For the text-containing cell, return its midpoint in [x, y] coordinate format. 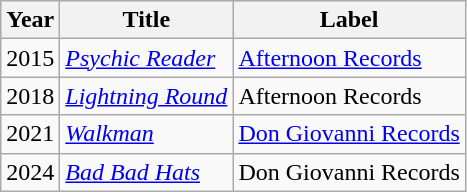
2024 [30, 172]
Bad Bad Hats [146, 172]
Title [146, 20]
Label [349, 20]
Walkman [146, 134]
Lightning Round [146, 96]
2015 [30, 58]
2021 [30, 134]
2018 [30, 96]
Psychic Reader [146, 58]
Year [30, 20]
